For the text-containing cell, return its midpoint in (X, Y) coordinate format. 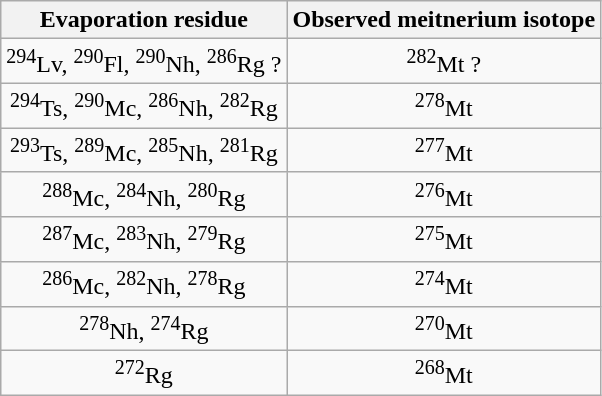
274Mt (444, 284)
268Mt (444, 374)
294Ts, 290Mc, 286Nh, 282Rg (144, 106)
277Mt (444, 150)
272Rg (144, 374)
288Mc, 284Nh, 280Rg (144, 194)
Evaporation residue (144, 20)
278Nh, 274Rg (144, 328)
293Ts, 289Mc, 285Nh, 281Rg (144, 150)
282Mt ? (444, 62)
278Mt (444, 106)
Observed meitnerium isotope (444, 20)
275Mt (444, 240)
286Mc, 282Nh, 278Rg (144, 284)
294Lv, 290Fl, 290Nh, 286Rg ? (144, 62)
287Mc, 283Nh, 279Rg (144, 240)
276Mt (444, 194)
270Mt (444, 328)
